Output the (x, y) coordinate of the center of the cell containing the given text.  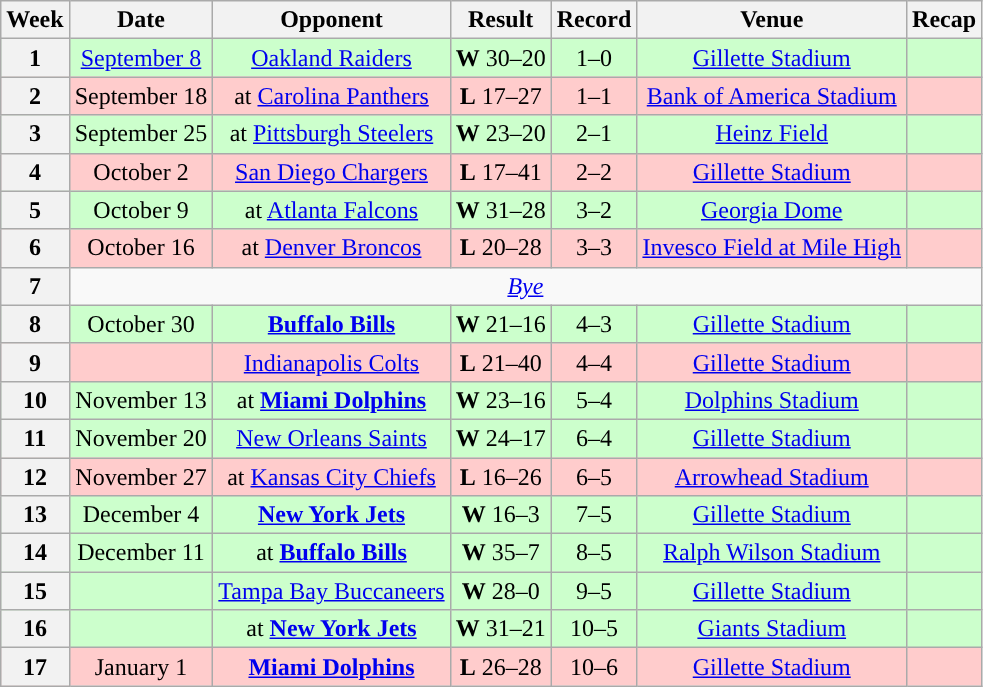
11 (35, 438)
November 20 (141, 438)
10 (35, 400)
W 31–28 (500, 210)
L 26–28 (500, 667)
W 16–3 (500, 515)
October 30 (141, 324)
Opponent (332, 20)
Tampa Bay Buccaneers (332, 591)
10–5 (594, 629)
December 4 (141, 515)
Record (594, 20)
16 (35, 629)
October 16 (141, 248)
13 (35, 515)
November 27 (141, 477)
Arrowhead Stadium (772, 477)
Miami Dolphins (332, 667)
Dolphins Stadium (772, 400)
at Miami Dolphins (332, 400)
Heinz Field (772, 134)
6 (35, 248)
at New York Jets (332, 629)
New York Jets (332, 515)
October 2 (141, 172)
Week (35, 20)
12 (35, 477)
W 35–7 (500, 553)
1–0 (594, 58)
L 17–41 (500, 172)
4–3 (594, 324)
Venue (772, 20)
at Buffalo Bills (332, 553)
10–6 (594, 667)
5 (35, 210)
8–5 (594, 553)
Recap (944, 20)
6–4 (594, 438)
W 21–16 (500, 324)
1–1 (594, 96)
W 30–20 (500, 58)
4–4 (594, 362)
Bank of America Stadium (772, 96)
September 25 (141, 134)
at Pittsburgh Steelers (332, 134)
September 18 (141, 96)
at Kansas City Chiefs (332, 477)
Oakland Raiders (332, 58)
at Denver Broncos (332, 248)
3–2 (594, 210)
L 17–27 (500, 96)
New Orleans Saints (332, 438)
January 1 (141, 667)
Indianapolis Colts (332, 362)
W 28–0 (500, 591)
5–4 (594, 400)
W 24–17 (500, 438)
Bye (525, 286)
November 13 (141, 400)
2–1 (594, 134)
Ralph Wilson Stadium (772, 553)
Giants Stadium (772, 629)
2 (35, 96)
at Atlanta Falcons (332, 210)
L 21–40 (500, 362)
15 (35, 591)
2–2 (594, 172)
L 16–26 (500, 477)
W 23–16 (500, 400)
Result (500, 20)
Georgia Dome (772, 210)
October 9 (141, 210)
at Carolina Panthers (332, 96)
W 31–21 (500, 629)
Invesco Field at Mile High (772, 248)
3–3 (594, 248)
Date (141, 20)
8 (35, 324)
September 8 (141, 58)
W 23–20 (500, 134)
9–5 (594, 591)
4 (35, 172)
7 (35, 286)
December 11 (141, 553)
9 (35, 362)
San Diego Chargers (332, 172)
7–5 (594, 515)
14 (35, 553)
6–5 (594, 477)
1 (35, 58)
17 (35, 667)
Buffalo Bills (332, 324)
L 20–28 (500, 248)
3 (35, 134)
